Locate the cell with the specified text and output its [X, Y] center coordinate. 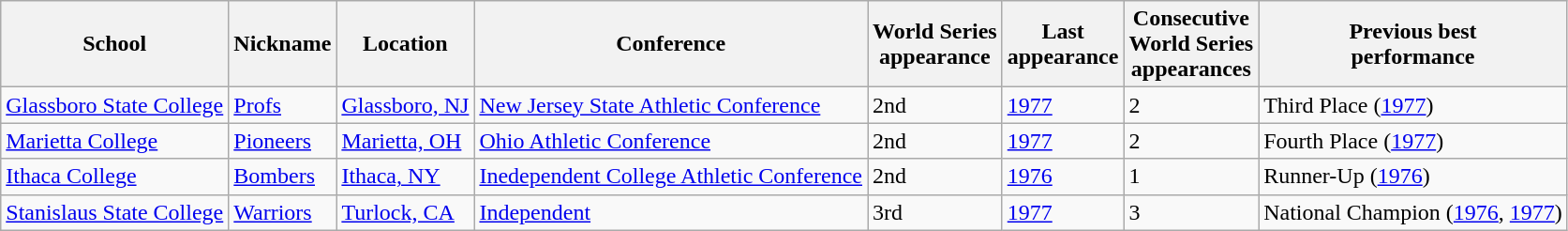
Runner-Up (1976) [1413, 177]
Nickname [283, 44]
Fourth Place (1977) [1413, 141]
Warriors [283, 212]
School [114, 44]
3 [1191, 212]
Independent [671, 212]
Pioneers [283, 141]
Stanislaus State College [114, 212]
Profs [283, 105]
National Champion (1976, 1977) [1413, 212]
Inedependent College Athletic Conference [671, 177]
Location [405, 44]
Third Place (1977) [1413, 105]
Ithaca College [114, 177]
3rd [935, 212]
Glassboro, NJ [405, 105]
Glassboro State College [114, 105]
New Jersey State Athletic Conference [671, 105]
Turlock, CA [405, 212]
1976 [1063, 177]
Lastappearance [1063, 44]
World Seriesappearance [935, 44]
ConsecutiveWorld Seriesappearances [1191, 44]
Bombers [283, 177]
Marietta, OH [405, 141]
Ithaca, NY [405, 177]
1 [1191, 177]
Previous bestperformance [1413, 44]
Marietta College [114, 141]
Ohio Athletic Conference [671, 141]
Conference [671, 44]
